Find where the given text appears and provide that cell's center as (x, y) coordinate. 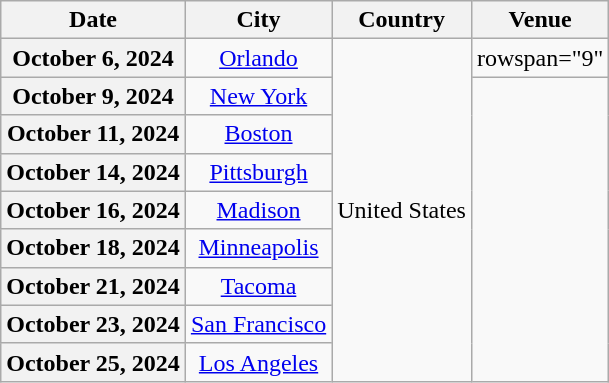
October 14, 2024 (94, 172)
October 25, 2024 (94, 362)
New York (258, 96)
October 16, 2024 (94, 210)
October 9, 2024 (94, 96)
City (258, 20)
October 21, 2024 (94, 286)
Madison (258, 210)
San Francisco (258, 324)
October 11, 2024 (94, 134)
Country (402, 20)
Boston (258, 134)
Date (94, 20)
October 6, 2024 (94, 58)
Minneapolis (258, 248)
United States (402, 210)
Tacoma (258, 286)
Venue (540, 20)
October 23, 2024 (94, 324)
Pittsburgh (258, 172)
October 18, 2024 (94, 248)
Los Angeles (258, 362)
rowspan="9" (540, 58)
Orlando (258, 58)
